Pinpoint the cell where the given text exists, returning its (x, y) midpoint coordinate. 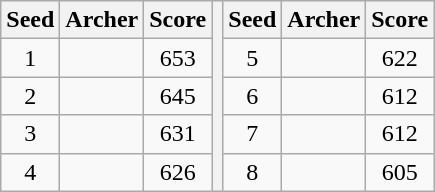
8 (252, 172)
7 (252, 134)
1 (30, 58)
605 (400, 172)
4 (30, 172)
2 (30, 96)
622 (400, 58)
3 (30, 134)
653 (178, 58)
6 (252, 96)
5 (252, 58)
631 (178, 134)
645 (178, 96)
626 (178, 172)
